From the cell containing the given text, extract its center point as [X, Y] coordinate. 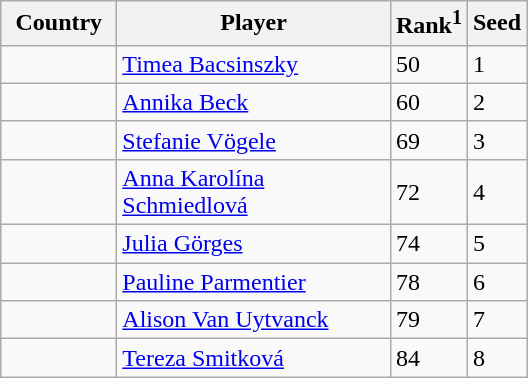
84 [428, 358]
5 [496, 244]
Alison Van Uytvanck [254, 320]
Player [254, 24]
Rank1 [428, 24]
Pauline Parmentier [254, 282]
7 [496, 320]
Julia Görges [254, 244]
69 [428, 140]
Stefanie Vögele [254, 140]
Seed [496, 24]
60 [428, 102]
2 [496, 102]
Anna Karolína Schmiedlová [254, 192]
6 [496, 282]
79 [428, 320]
4 [496, 192]
78 [428, 282]
3 [496, 140]
74 [428, 244]
Tereza Smitková [254, 358]
Timea Bacsinszky [254, 64]
Country [59, 24]
72 [428, 192]
50 [428, 64]
8 [496, 358]
Annika Beck [254, 102]
1 [496, 64]
